From the cell containing the given text, extract its center point as (x, y) coordinate. 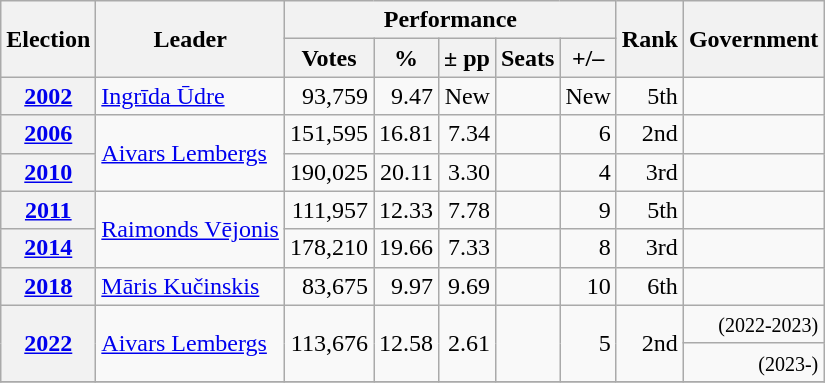
2018 (48, 286)
93,759 (328, 96)
9.47 (406, 96)
9.69 (468, 286)
12.33 (406, 210)
2011 (48, 210)
19.66 (406, 248)
2014 (48, 248)
Ingrīda Ūdre (190, 96)
Māris Kučinskis (190, 286)
6 (588, 134)
20.11 (406, 172)
Seats (527, 58)
(2022-2023) (753, 324)
12.58 (406, 343)
2022 (48, 343)
151,595 (328, 134)
8 (588, 248)
178,210 (328, 248)
Performance (450, 20)
7.78 (468, 210)
2010 (48, 172)
83,675 (328, 286)
111,957 (328, 210)
5 (588, 343)
9 (588, 210)
113,676 (328, 343)
Rank (650, 39)
2.61 (468, 343)
Government (753, 39)
Leader (190, 39)
7.33 (468, 248)
2002 (48, 96)
2006 (48, 134)
16.81 (406, 134)
3.30 (468, 172)
7.34 (468, 134)
190,025 (328, 172)
9.97 (406, 286)
Votes (328, 58)
± pp (468, 58)
Raimonds Vējonis (190, 229)
+/– (588, 58)
(2023-) (753, 362)
Election (48, 39)
6th (650, 286)
% (406, 58)
10 (588, 286)
4 (588, 172)
